Pinpoint the cell where the given text exists, returning its (X, Y) midpoint coordinate. 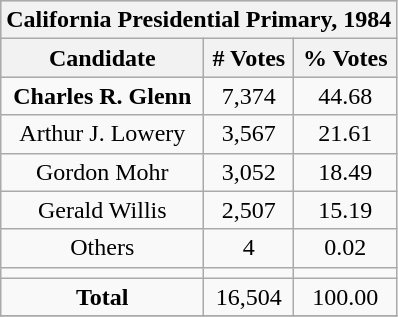
Others (102, 248)
California Presidential Primary, 1984 (199, 20)
Gerald Willis (102, 210)
3,567 (249, 134)
44.68 (346, 96)
0.02 (346, 248)
Arthur J. Lowery (102, 134)
3,052 (249, 172)
Charles R. Glenn (102, 96)
21.61 (346, 134)
% Votes (346, 58)
15.19 (346, 210)
16,504 (249, 297)
4 (249, 248)
Total (102, 297)
Gordon Mohr (102, 172)
7,374 (249, 96)
100.00 (346, 297)
18.49 (346, 172)
2,507 (249, 210)
# Votes (249, 58)
Candidate (102, 58)
